Pinpoint the cell where the given text exists, returning its [X, Y] midpoint coordinate. 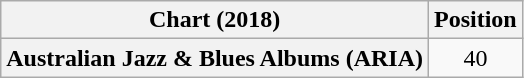
Chart (2018) [215, 20]
40 [476, 58]
Australian Jazz & Blues Albums (ARIA) [215, 58]
Position [476, 20]
